Determine the (X, Y) coordinate at the center of the cell enclosing the given text.  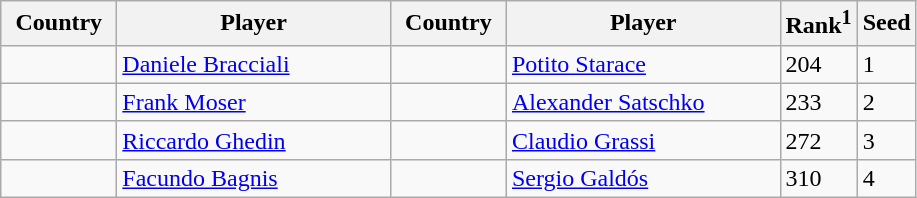
Alexander Satschko (643, 102)
233 (818, 102)
204 (818, 64)
2 (886, 102)
Daniele Bracciali (254, 64)
3 (886, 140)
272 (818, 140)
Rank1 (818, 24)
Potito Starace (643, 64)
Sergio Galdós (643, 178)
Claudio Grassi (643, 140)
1 (886, 64)
4 (886, 178)
Frank Moser (254, 102)
Facundo Bagnis (254, 178)
Riccardo Ghedin (254, 140)
310 (818, 178)
Seed (886, 24)
